For the text-containing cell, return its midpoint in [x, y] coordinate format. 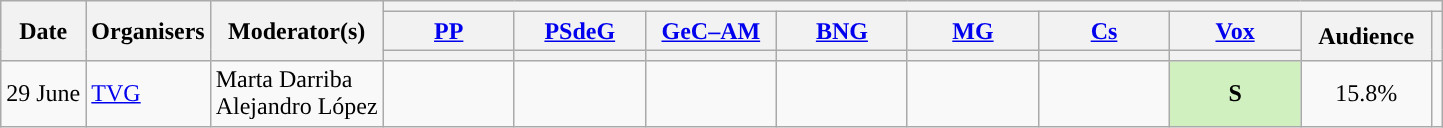
Marta DarribaAlejandro López [296, 94]
15.8% [1366, 94]
Vox [1236, 31]
Cs [1104, 31]
Moderator(s) [296, 31]
MG [972, 31]
S [1236, 94]
Date [44, 31]
29 June [44, 94]
Organisers [148, 31]
BNG [842, 31]
PSdeG [580, 31]
Audience [1366, 36]
PP [448, 31]
GeC–AM [710, 31]
TVG [148, 94]
